Return the [X, Y] coordinate for the center point of the cell that contains the specified text.  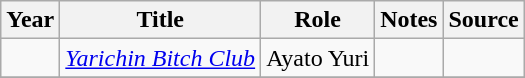
Title [160, 20]
Notes [409, 20]
Year [30, 20]
Yarichin Bitch Club [160, 58]
Source [484, 20]
Ayato Yuri [318, 58]
Role [318, 20]
